Extract the [X, Y] coordinate from the center of the cell holding the provided text.  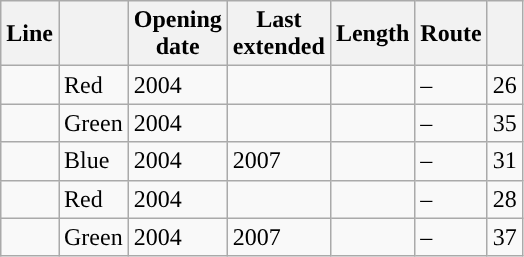
Blue [93, 161]
28 [504, 199]
26 [504, 85]
Line [30, 34]
37 [504, 237]
Openingdate [178, 34]
35 [504, 123]
Length [372, 34]
Route [451, 34]
31 [504, 161]
Lastextended [278, 34]
